For the text-containing cell, return its midpoint in [X, Y] coordinate format. 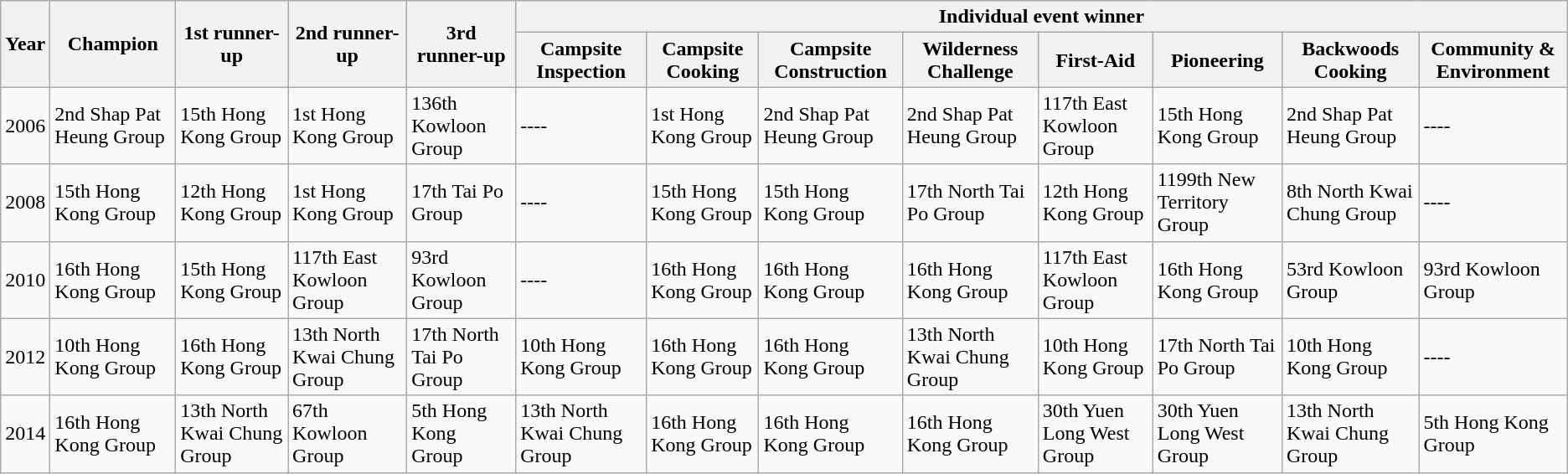
Year [25, 44]
2006 [25, 126]
Campsite Inspection [581, 60]
Champion [113, 44]
Community & Environment [1493, 60]
First-Aid [1096, 60]
Backwoods Cooking [1350, 60]
3rd runner-up [462, 44]
136th Kowloon Group [462, 126]
8th North Kwai Chung Group [1350, 203]
Individual event winner [1042, 17]
Campsite Cooking [703, 60]
2012 [25, 357]
53rd Kowloon Group [1350, 280]
2010 [25, 280]
2nd runner-up [348, 44]
2014 [25, 434]
17th Tai Po Group [462, 203]
Wilderness Challenge [970, 60]
67th Kowloon Group [348, 434]
2008 [25, 203]
1199th New Territory Group [1217, 203]
Pioneering [1217, 60]
Campsite Construction [831, 60]
1st runner-up [232, 44]
